Detect which cell encompasses the target text, then output its (x, y) center coordinate. 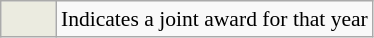
Indicates a joint award for that year (214, 19)
